Find where the given text appears and provide that cell's center as [x, y] coordinate. 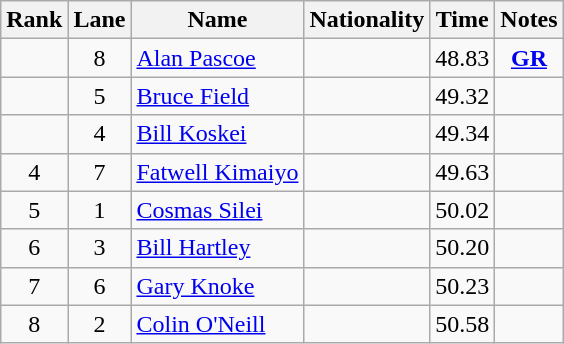
Gary Knoke [218, 286]
49.32 [462, 96]
1 [100, 210]
Name [218, 20]
Bill Koskei [218, 134]
Bruce Field [218, 96]
49.34 [462, 134]
Lane [100, 20]
Colin O'Neill [218, 324]
Rank [34, 20]
3 [100, 248]
Alan Pascoe [218, 58]
Fatwell Kimaiyo [218, 172]
Notes [529, 20]
GR [529, 58]
Time [462, 20]
50.02 [462, 210]
Cosmas Silei [218, 210]
Bill Hartley [218, 248]
49.63 [462, 172]
48.83 [462, 58]
Nationality [367, 20]
2 [100, 324]
50.20 [462, 248]
50.23 [462, 286]
50.58 [462, 324]
